Identify which cell holds the provided text, then report its (x, y) central coordinate. 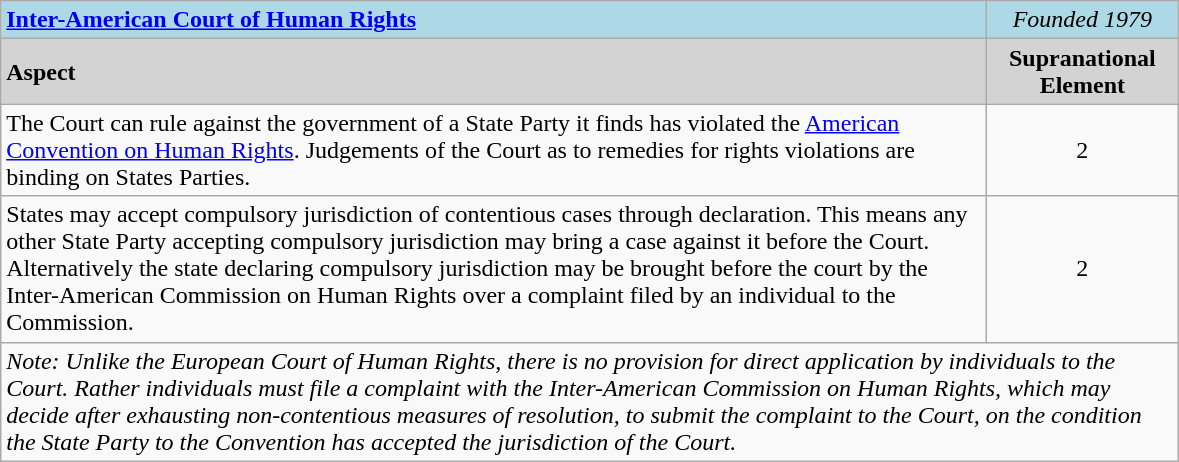
Inter-American Court of Human Rights (494, 20)
Supranational Element (1082, 72)
Founded 1979 (1082, 20)
Aspect (494, 72)
